Identify which cell holds the provided text, then report its [x, y] central coordinate. 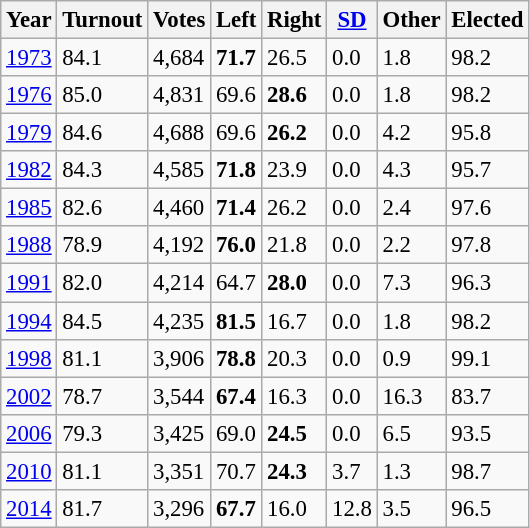
78.9 [102, 245]
0.9 [412, 358]
2014 [29, 509]
2010 [29, 471]
23.9 [294, 170]
4,684 [180, 58]
Votes [180, 20]
84.3 [102, 170]
7.3 [412, 283]
4,831 [180, 95]
16.7 [294, 321]
24.5 [294, 433]
97.6 [488, 208]
Right [294, 20]
3.7 [352, 471]
84.5 [102, 321]
82.6 [102, 208]
85.0 [102, 95]
82.0 [102, 283]
1979 [29, 133]
4,235 [180, 321]
78.8 [236, 358]
1991 [29, 283]
3,351 [180, 471]
4,214 [180, 283]
3,296 [180, 509]
1976 [29, 95]
1998 [29, 358]
70.7 [236, 471]
3.5 [412, 509]
81.7 [102, 509]
71.8 [236, 170]
6.5 [412, 433]
67.7 [236, 509]
2006 [29, 433]
26.5 [294, 58]
28.0 [294, 283]
1982 [29, 170]
98.7 [488, 471]
95.7 [488, 170]
97.8 [488, 245]
96.5 [488, 509]
79.3 [102, 433]
24.3 [294, 471]
84.6 [102, 133]
2002 [29, 396]
78.7 [102, 396]
3,544 [180, 396]
76.0 [236, 245]
4,192 [180, 245]
28.6 [294, 95]
Elected [488, 20]
12.8 [352, 509]
84.1 [102, 58]
2.4 [412, 208]
4,460 [180, 208]
3,906 [180, 358]
3,425 [180, 433]
Year [29, 20]
4.2 [412, 133]
2.2 [412, 245]
67.4 [236, 396]
Turnout [102, 20]
83.7 [488, 396]
99.1 [488, 358]
4,585 [180, 170]
1988 [29, 245]
1973 [29, 58]
96.3 [488, 283]
4,688 [180, 133]
16.0 [294, 509]
81.5 [236, 321]
95.8 [488, 133]
71.4 [236, 208]
21.8 [294, 245]
SD [352, 20]
71.7 [236, 58]
Other [412, 20]
1.3 [412, 471]
1994 [29, 321]
64.7 [236, 283]
20.3 [294, 358]
Left [236, 20]
4.3 [412, 170]
93.5 [488, 433]
69.0 [236, 433]
1985 [29, 208]
